Capture the cell that displays the provided text and extract its [x, y] central coordinate. 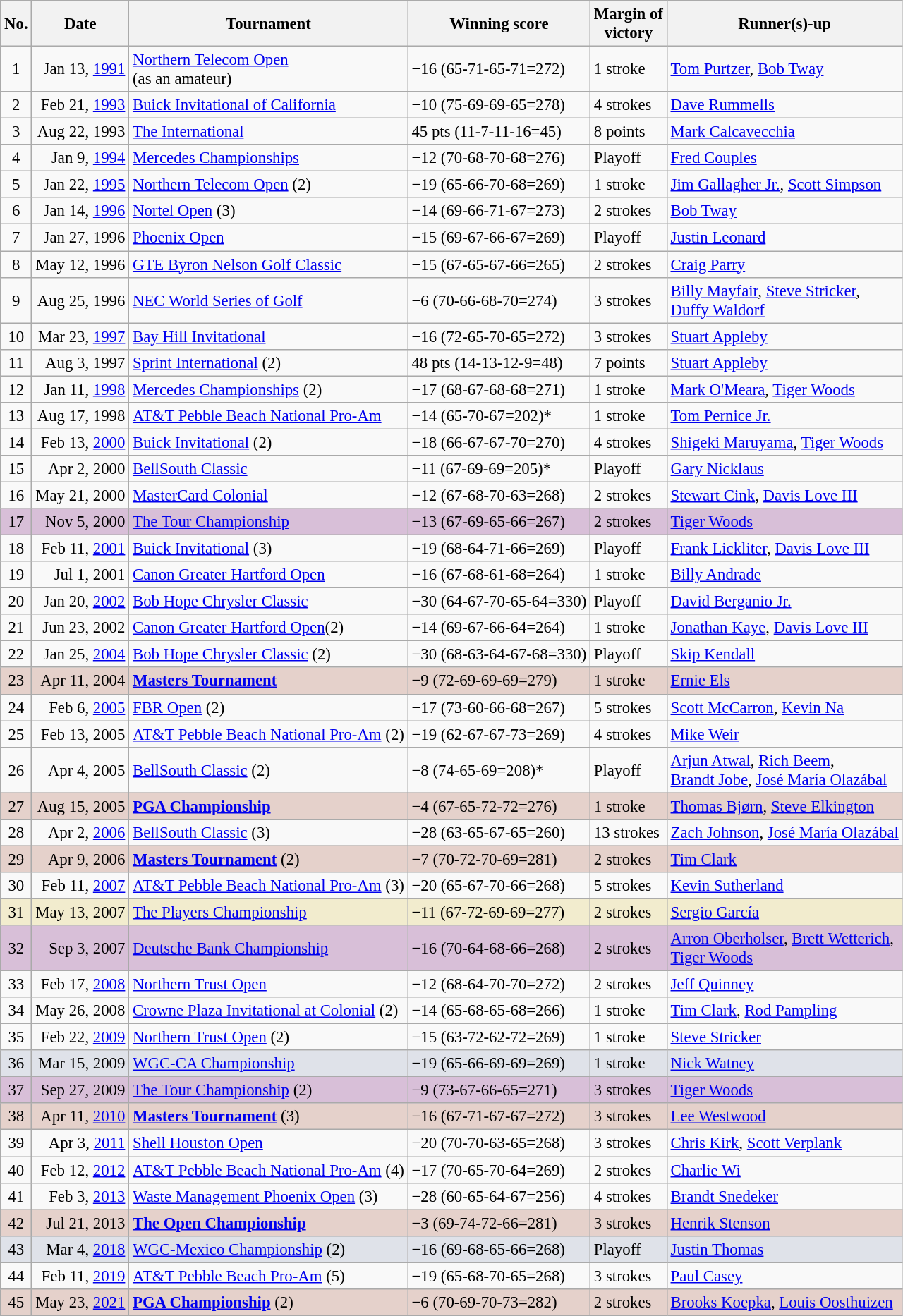
−28 (63-65-67-65=260) [499, 833]
19 [16, 575]
Jan 20, 2002 [80, 602]
43 [16, 1249]
38 [16, 1116]
WGC-Mexico Championship (2) [269, 1249]
AT&T Pebble Beach National Pro-Am (4) [269, 1170]
Justin Leonard [784, 238]
3 [16, 132]
Apr 11, 2010 [80, 1116]
AT&T Pebble Beach National Pro-Am (2) [269, 734]
MasterCard Colonial [269, 495]
−13 (67-69-65-66=267) [499, 522]
−18 (66-67-67-70=270) [499, 442]
Henrik Stenson [784, 1223]
Kevin Sutherland [784, 886]
PGA Championship [269, 806]
Northern Telecom Open (2) [269, 185]
Billy Andrade [784, 575]
−12 (70-68-70-68=276) [499, 158]
−16 (65-71-65-71=272) [499, 69]
1 [16, 69]
18 [16, 549]
−6 (70-69-70-73=282) [499, 1303]
−19 (65-66-70-68=269) [499, 185]
Apr 2, 2006 [80, 833]
Sep 27, 2009 [80, 1090]
The Players Championship [269, 912]
The Tour Championship [269, 522]
Winning score [499, 24]
31 [16, 912]
Date [80, 24]
Canon Greater Hartford Open [269, 575]
37 [16, 1090]
Bob Tway [784, 211]
Margin ofvictory [629, 24]
Tim Clark, Rod Pampling [784, 1011]
Feb 11, 2019 [80, 1276]
−11 (67-69-69=205)* [499, 469]
Masters Tournament [269, 681]
BellSouth Classic (2) [269, 770]
May 21, 2000 [80, 495]
May 23, 2021 [80, 1303]
45 [16, 1303]
23 [16, 681]
AT&T Pebble Beach National Pro-Am (3) [269, 886]
Tom Purtzer, Bob Tway [784, 69]
−17 (70-65-70-64=269) [499, 1170]
BellSouth Classic (3) [269, 833]
Zach Johnson, José María Olazábal [784, 833]
35 [16, 1037]
7 points [629, 362]
PGA Championship (2) [269, 1303]
Feb 17, 2008 [80, 985]
17 [16, 522]
28 [16, 833]
−3 (69-74-72-66=281) [499, 1223]
8 points [629, 132]
Crowne Plaza Invitational at Colonial (2) [269, 1011]
−20 (70-70-63-65=268) [499, 1143]
Arjun Atwal, Rich Beem, Brandt Jobe, José María Olazábal [784, 770]
−6 (70-66-68-70=274) [499, 300]
4 [16, 158]
−20 (65-67-70-66=268) [499, 886]
WGC-CA Championship [269, 1064]
16 [16, 495]
Jul 21, 2013 [80, 1223]
−7 (70-72-70-69=281) [499, 859]
−12 (67-68-70-63=268) [499, 495]
Charlie Wi [784, 1170]
13 strokes [629, 833]
Steve Stricker [784, 1037]
Feb 13, 2005 [80, 734]
−8 (74-65-69=208)* [499, 770]
Mercedes Championships [269, 158]
David Berganio Jr. [784, 602]
No. [16, 24]
−9 (72-69-69-69=279) [499, 681]
−17 (68-67-68-68=271) [499, 389]
The Open Championship [269, 1223]
7 [16, 238]
36 [16, 1064]
−15 (69-67-66-67=269) [499, 238]
Northern Trust Open (2) [269, 1037]
14 [16, 442]
−10 (75-69-69-65=278) [499, 105]
Feb 12, 2012 [80, 1170]
Justin Thomas [784, 1249]
The International [269, 132]
Aug 15, 2005 [80, 806]
Shell Houston Open [269, 1143]
May 26, 2008 [80, 1011]
Ernie Els [784, 681]
Shigeki Maruyama, Tiger Woods [784, 442]
Feb 22, 2009 [80, 1037]
45 pts (11-7-11-16=45) [499, 132]
−19 (68-64-71-66=269) [499, 549]
Jan 27, 1996 [80, 238]
44 [16, 1276]
10 [16, 336]
Feb 3, 2013 [80, 1196]
−14 (69-67-66-64=264) [499, 628]
Mercedes Championships (2) [269, 389]
Mar 4, 2018 [80, 1249]
Mark O'Meara, Tiger Woods [784, 389]
Fred Couples [784, 158]
20 [16, 602]
34 [16, 1011]
8 [16, 264]
May 12, 1996 [80, 264]
22 [16, 654]
−16 (67-68-61-68=264) [499, 575]
Jan 11, 1998 [80, 389]
25 [16, 734]
Northern Trust Open [269, 985]
Canon Greater Hartford Open(2) [269, 628]
48 pts (14-13-12-9=48) [499, 362]
The Tour Championship (2) [269, 1090]
Jan 9, 1994 [80, 158]
Runner(s)-up [784, 24]
Mar 15, 2009 [80, 1064]
Thomas Bjørn, Steve Elkington [784, 806]
Jonathan Kaye, Davis Love III [784, 628]
41 [16, 1196]
Tim Clark [784, 859]
Skip Kendall [784, 654]
Sergio García [784, 912]
Jun 23, 2002 [80, 628]
−16 (67-71-67-67=272) [499, 1116]
−14 (69-66-71-67=273) [499, 211]
Feb 6, 2005 [80, 707]
26 [16, 770]
2 [16, 105]
Craig Parry [784, 264]
32 [16, 948]
Brandt Snedeker [784, 1196]
5 [16, 185]
42 [16, 1223]
Jan 22, 1995 [80, 185]
−28 (60-65-64-67=256) [499, 1196]
9 [16, 300]
−16 (70-64-68-66=268) [499, 948]
Feb 11, 2001 [80, 549]
Buick Invitational (3) [269, 549]
−14 (65-70-67=202)* [499, 416]
NEC World Series of Golf [269, 300]
Apr 2, 2000 [80, 469]
27 [16, 806]
Buick Invitational (2) [269, 442]
Billy Mayfair, Steve Stricker, Duffy Waldorf [784, 300]
Frank Lickliter, Davis Love III [784, 549]
12 [16, 389]
−19 (65-66-69-69=269) [499, 1064]
−30 (64-67-70-65-64=330) [499, 602]
33 [16, 985]
−11 (67-72-69-69=277) [499, 912]
Aug 3, 1997 [80, 362]
Mark Calcavecchia [784, 132]
21 [16, 628]
−19 (62-67-67-73=269) [499, 734]
Sprint International (2) [269, 362]
Scott McCarron, Kevin Na [784, 707]
Feb 13, 2000 [80, 442]
Jan 13, 1991 [80, 69]
Nick Watney [784, 1064]
Bob Hope Chrysler Classic [269, 602]
Waste Management Phoenix Open (3) [269, 1196]
29 [16, 859]
BellSouth Classic [269, 469]
Aug 22, 1993 [80, 132]
Jeff Quinney [784, 985]
30 [16, 886]
Tom Pernice Jr. [784, 416]
Apr 11, 2004 [80, 681]
13 [16, 416]
Masters Tournament (3) [269, 1116]
Apr 9, 2006 [80, 859]
−16 (72-65-70-65=272) [499, 336]
Apr 3, 2011 [80, 1143]
Lee Westwood [784, 1116]
Feb 21, 1993 [80, 105]
−9 (73-67-66-65=271) [499, 1090]
Jan 14, 1996 [80, 211]
−30 (68-63-64-67-68=330) [499, 654]
Mar 23, 1997 [80, 336]
Brooks Koepka, Louis Oosthuizen [784, 1303]
Tournament [269, 24]
Stewart Cink, Davis Love III [784, 495]
Northern Telecom Open(as an amateur) [269, 69]
Gary Nicklaus [784, 469]
Deutsche Bank Championship [269, 948]
Mike Weir [784, 734]
May 13, 2007 [80, 912]
Nov 5, 2000 [80, 522]
Aug 17, 1998 [80, 416]
Dave Rummells [784, 105]
Paul Casey [784, 1276]
−12 (68-64-70-70=272) [499, 985]
−17 (73-60-66-68=267) [499, 707]
Arron Oberholser, Brett Wetterich, Tiger Woods [784, 948]
Phoenix Open [269, 238]
Jim Gallagher Jr., Scott Simpson [784, 185]
−4 (67-65-72-72=276) [499, 806]
FBR Open (2) [269, 707]
Feb 11, 2007 [80, 886]
Jan 25, 2004 [80, 654]
6 [16, 211]
Apr 4, 2005 [80, 770]
AT&T Pebble Beach National Pro-Am [269, 416]
40 [16, 1170]
24 [16, 707]
Jul 1, 2001 [80, 575]
15 [16, 469]
−15 (63-72-62-72=269) [499, 1037]
−16 (69-68-65-66=268) [499, 1249]
GTE Byron Nelson Golf Classic [269, 264]
−14 (65-68-65-68=266) [499, 1011]
Bob Hope Chrysler Classic (2) [269, 654]
39 [16, 1143]
Sep 3, 2007 [80, 948]
Bay Hill Invitational [269, 336]
Chris Kirk, Scott Verplank [784, 1143]
Aug 25, 1996 [80, 300]
−15 (67-65-67-66=265) [499, 264]
Masters Tournament (2) [269, 859]
Buick Invitational of California [269, 105]
11 [16, 362]
AT&T Pebble Beach Pro-Am (5) [269, 1276]
Nortel Open (3) [269, 211]
−19 (65-68-70-65=268) [499, 1276]
